Find where the given text appears and provide that cell's center as [X, Y] coordinate. 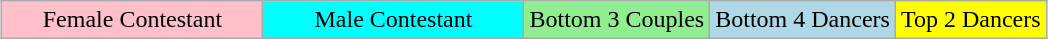
Bottom 3 Couples [617, 20]
Male Contestant [394, 20]
Top 2 Dancers [970, 20]
Female Contestant [132, 20]
Bottom 4 Dancers [803, 20]
